Identify which cell holds the provided text, then report its [x, y] central coordinate. 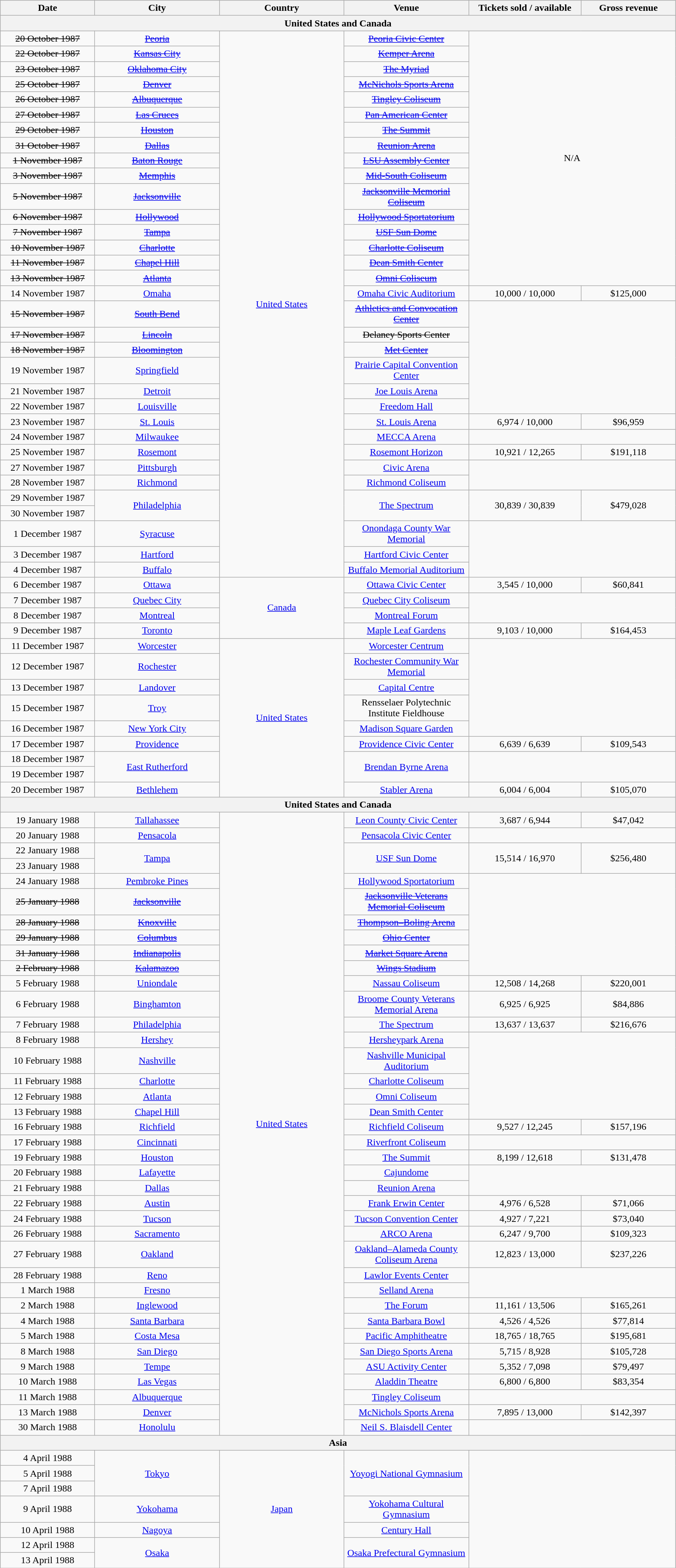
31 January 1988 [48, 953]
Peoria Civic Center [406, 38]
15 December 1987 [48, 707]
27 October 1987 [48, 115]
Pittsburgh [157, 468]
Sacramento [157, 1233]
Century Hall [406, 1530]
23 November 1987 [48, 421]
7 December 1987 [48, 600]
4 December 1987 [48, 570]
Pembroke Pines [157, 881]
2 March 1988 [48, 1306]
10 March 1988 [48, 1382]
Bethlehem [157, 790]
$109,543 [628, 744]
Tickets sold / available [525, 8]
Landover [157, 687]
Yokohama Cultural Gymnasium [406, 1509]
6,925 / 6,925 [525, 1004]
5 April 1988 [48, 1473]
10,000 / 10,000 [525, 293]
Met Center [406, 350]
Quebec City Coliseum [406, 600]
Rosemont [157, 452]
Kansas City [157, 54]
City [157, 8]
5,715 / 8,928 [525, 1351]
$131,478 [628, 1157]
$105,070 [628, 790]
Honolulu [157, 1427]
Tallahassee [157, 820]
20 December 1987 [48, 790]
6 December 1987 [48, 585]
Rosemont Horizon [406, 452]
10 April 1988 [48, 1530]
Neil S. Blaisdell Center [406, 1427]
Oklahoma City [157, 69]
29 October 1987 [48, 130]
Nashville [157, 1061]
12,823 / 13,000 [525, 1254]
Ohio Center [406, 937]
10 November 1987 [48, 248]
Troy [157, 707]
Knoxville [157, 922]
11 November 1987 [48, 263]
MECCA Arena [406, 437]
$479,028 [628, 506]
Riverfront Coliseum [406, 1142]
Pacific Amphitheatre [406, 1336]
Uniondale [157, 983]
12 February 1988 [48, 1096]
11 December 1987 [48, 646]
23 October 1987 [48, 69]
27 February 1988 [48, 1254]
Worcester [157, 646]
13,637 / 13,637 [525, 1025]
The Forum [406, 1306]
San Diego Sports Arena [406, 1351]
$191,118 [628, 452]
Richmond [157, 483]
$165,261 [628, 1306]
Yokohama [157, 1509]
Santa Barbara [157, 1321]
9 April 1988 [48, 1509]
Date [48, 8]
Leon County Civic Center [406, 820]
22 February 1988 [48, 1203]
19 November 1987 [48, 370]
Omaha [157, 293]
1 December 1987 [48, 534]
South Bend [157, 314]
Hollywood [157, 217]
7,895 / 13,000 [525, 1412]
19 February 1988 [48, 1157]
$157,196 [628, 1127]
17 November 1987 [48, 335]
29 January 1988 [48, 937]
9,527 / 12,245 [525, 1127]
Austin [157, 1203]
8 March 1988 [48, 1351]
22 January 1988 [48, 851]
18 November 1987 [48, 350]
ASU Activity Center [406, 1366]
16 December 1987 [48, 728]
13 December 1987 [48, 687]
18,765 / 18,765 [525, 1336]
9,103 / 10,000 [525, 631]
Providence [157, 744]
$73,040 [628, 1218]
$77,814 [628, 1321]
17 December 1987 [48, 744]
Nassau Coliseum [406, 983]
Buffalo [157, 570]
4 April 1988 [48, 1458]
Yoyogi National Gymnasium [406, 1473]
Louisville [157, 406]
Oakland–Alameda County Coliseum Arena [406, 1254]
21 February 1988 [48, 1188]
25 November 1987 [48, 452]
30,839 / 30,839 [525, 506]
Peoria [157, 38]
12,508 / 14,268 [525, 983]
Montreal [157, 615]
22 November 1987 [48, 406]
Canada [282, 608]
Tucson Convention Center [406, 1218]
6,800 / 6,800 [525, 1382]
Japan [282, 1509]
Broome County Veterans Memorial Arena [406, 1004]
Kalamazoo [157, 968]
2 February 1988 [48, 968]
Rochester [157, 667]
27 November 1987 [48, 468]
30 March 1988 [48, 1427]
Tucson [157, 1218]
Hartford Civic Center [406, 554]
Tempe [157, 1366]
Kemper Arena [406, 54]
$96,959 [628, 421]
Inglewood [157, 1306]
Montreal Forum [406, 615]
1 November 1987 [48, 160]
Mid-South Coliseum [406, 175]
ARCO Arena [406, 1233]
19 January 1988 [48, 820]
Delaney Sports Center [406, 335]
4,526 / 4,526 [525, 1321]
7 November 1987 [48, 232]
Cincinnati [157, 1142]
Market Square Arena [406, 953]
Osaka [157, 1553]
$195,681 [628, 1336]
6,974 / 10,000 [525, 421]
22 October 1987 [48, 54]
Country [282, 8]
Lincoln [157, 335]
9 March 1988 [48, 1366]
15 November 1987 [48, 314]
Ottawa Civic Center [406, 585]
16 February 1988 [48, 1127]
24 January 1988 [48, 881]
20 January 1988 [48, 835]
25 January 1988 [48, 901]
13 February 1988 [48, 1112]
Onondaga County War Memorial [406, 534]
St. Louis Arena [406, 421]
Quebec City [157, 600]
10 February 1988 [48, 1061]
4 March 1988 [48, 1321]
Civic Arena [406, 468]
$216,676 [628, 1025]
26 February 1988 [48, 1233]
St. Louis [157, 421]
Providence Civic Center [406, 744]
$79,497 [628, 1366]
$256,480 [628, 858]
$125,000 [628, 293]
Worcester Centrum [406, 646]
Madison Square Garden [406, 728]
6,004 / 6,004 [525, 790]
Gross revenue [628, 8]
6,639 / 6,639 [525, 744]
21 November 1987 [48, 391]
Rensselaer Polytechnic Institute Fieldhouse [406, 707]
Hersheypark Arena [406, 1040]
4,976 / 6,528 [525, 1203]
Pan American Center [406, 115]
5,352 / 7,098 [525, 1366]
13 April 1988 [48, 1560]
Santa Barbara Bowl [406, 1321]
Reno [157, 1275]
17 February 1988 [48, 1142]
Las Cruces [157, 115]
New York City [157, 728]
Memphis [157, 175]
Columbus [157, 937]
Springfield [157, 370]
Hartford [157, 554]
Maple Leaf Gardens [406, 631]
Tokyo [157, 1473]
Jacksonville Veterans Memorial Coliseum [406, 901]
Asia [338, 1443]
6,247 / 9,700 [525, 1233]
28 November 1987 [48, 483]
Nashville Municipal Auditorium [406, 1061]
20 October 1987 [48, 38]
Pensacola Civic Center [406, 835]
5 February 1988 [48, 983]
$237,226 [628, 1254]
4,927 / 7,221 [525, 1218]
Hershey [157, 1040]
$47,042 [628, 820]
$105,728 [628, 1351]
Indianapolis [157, 953]
29 November 1987 [48, 498]
11 March 1988 [48, 1397]
Thompson–Boling Arena [406, 922]
3 December 1987 [48, 554]
Toronto [157, 631]
San Diego [157, 1351]
Wings Stadium [406, 968]
13 March 1988 [48, 1412]
$84,886 [628, 1004]
10,921 / 12,265 [525, 452]
20 February 1988 [48, 1173]
Stabler Arena [406, 790]
$220,001 [628, 983]
$83,354 [628, 1382]
Ottawa [157, 585]
Brendan Byrne Arena [406, 767]
Costa Mesa [157, 1336]
$164,453 [628, 631]
6 February 1988 [48, 1004]
Venue [406, 8]
Osaka Prefectural Gymnasium [406, 1553]
Fresno [157, 1290]
$71,066 [628, 1203]
Buffalo Memorial Auditorium [406, 570]
3,687 / 6,944 [525, 820]
24 November 1987 [48, 437]
Capital Centre [406, 687]
Richfield [157, 1127]
Detroit [157, 391]
28 January 1988 [48, 922]
LSU Assembly Center [406, 160]
Baton Rouge [157, 160]
7 April 1988 [48, 1488]
Las Vegas [157, 1382]
Milwaukee [157, 437]
Rochester Community War Memorial [406, 667]
$142,397 [628, 1412]
Joe Louis Arena [406, 391]
8 February 1988 [48, 1040]
18 December 1987 [48, 759]
Nagoya [157, 1530]
26 October 1987 [48, 99]
3 November 1987 [48, 175]
24 February 1988 [48, 1218]
19 December 1987 [48, 774]
Bloomington [157, 350]
3,545 / 10,000 [525, 585]
Prairie Capital Convention Center [406, 370]
$109,323 [628, 1233]
12 December 1987 [48, 667]
Syracuse [157, 534]
6 November 1987 [48, 217]
Pensacola [157, 835]
Jacksonville Memorial Coliseum [406, 196]
Selland Arena [406, 1290]
Lafayette [157, 1173]
25 October 1987 [48, 84]
23 January 1988 [48, 866]
9 December 1987 [48, 631]
14 November 1987 [48, 293]
7 February 1988 [48, 1025]
Richmond Coliseum [406, 483]
Freedom Hall [406, 406]
The Myriad [406, 69]
Athletics and Convocation Center [406, 314]
13 November 1987 [48, 278]
11 February 1988 [48, 1081]
$60,841 [628, 585]
11,161 / 13,506 [525, 1306]
East Rutherford [157, 767]
8 December 1987 [48, 615]
5 November 1987 [48, 196]
Binghamton [157, 1004]
5 March 1988 [48, 1336]
15,514 / 16,970 [525, 858]
12 April 1988 [48, 1545]
Omaha Civic Auditorium [406, 293]
Cajundome [406, 1173]
Lawlor Events Center [406, 1275]
N/A [572, 158]
Aladdin Theatre [406, 1382]
28 February 1988 [48, 1275]
Frank Erwin Center [406, 1203]
30 November 1987 [48, 513]
31 October 1987 [48, 145]
Richfield Coliseum [406, 1127]
Oakland [157, 1254]
8,199 / 12,618 [525, 1157]
1 March 1988 [48, 1290]
